Find where the given text appears and provide that cell's center as (x, y) coordinate. 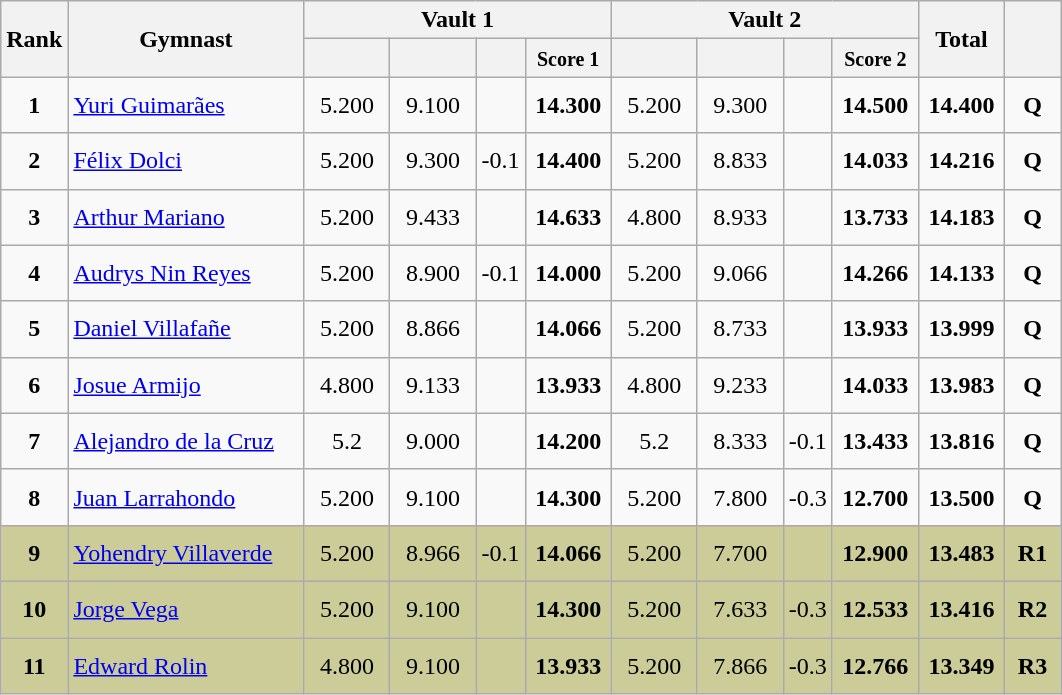
9.066 (740, 273)
Daniel Villafañe (186, 329)
8.866 (433, 329)
13.999 (961, 329)
12.900 (875, 553)
14.133 (961, 273)
10 (34, 609)
14.633 (568, 217)
Félix Dolci (186, 161)
2 (34, 161)
8.900 (433, 273)
14.216 (961, 161)
14.266 (875, 273)
Vault 1 (458, 20)
8 (34, 497)
8.733 (740, 329)
13.500 (961, 497)
9.433 (433, 217)
13.349 (961, 666)
Jorge Vega (186, 609)
Audrys Nin Reyes (186, 273)
Rank (34, 39)
4 (34, 273)
Arthur Mariano (186, 217)
13.416 (961, 609)
9 (34, 553)
Alejandro de la Cruz (186, 441)
9.000 (433, 441)
8.333 (740, 441)
Yohendry Villaverde (186, 553)
R1 (1032, 553)
13.983 (961, 385)
1 (34, 105)
Score 1 (568, 58)
12.766 (875, 666)
14.200 (568, 441)
Total (961, 39)
Score 2 (875, 58)
14.500 (875, 105)
7.633 (740, 609)
R3 (1032, 666)
11 (34, 666)
Vault 2 (764, 20)
13.733 (875, 217)
9.233 (740, 385)
7.800 (740, 497)
Josue Armijo (186, 385)
7.866 (740, 666)
Gymnast (186, 39)
14.183 (961, 217)
8.833 (740, 161)
7 (34, 441)
14.000 (568, 273)
7.700 (740, 553)
Yuri Guimarães (186, 105)
3 (34, 217)
R2 (1032, 609)
8.966 (433, 553)
13.433 (875, 441)
6 (34, 385)
12.533 (875, 609)
Edward Rolin (186, 666)
13.483 (961, 553)
12.700 (875, 497)
Juan Larrahondo (186, 497)
5 (34, 329)
9.133 (433, 385)
8.933 (740, 217)
13.816 (961, 441)
